Scan for the cell matching the given text and deliver its [X, Y] coordinate at center. 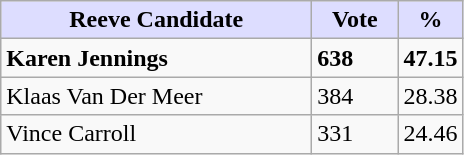
% [430, 20]
28.38 [430, 96]
47.15 [430, 58]
Vote [355, 20]
Vince Carroll [156, 134]
638 [355, 58]
24.46 [430, 134]
Klaas Van Der Meer [156, 96]
384 [355, 96]
Karen Jennings [156, 58]
Reeve Candidate [156, 20]
331 [355, 134]
